For the text-containing cell, return its midpoint in [X, Y] coordinate format. 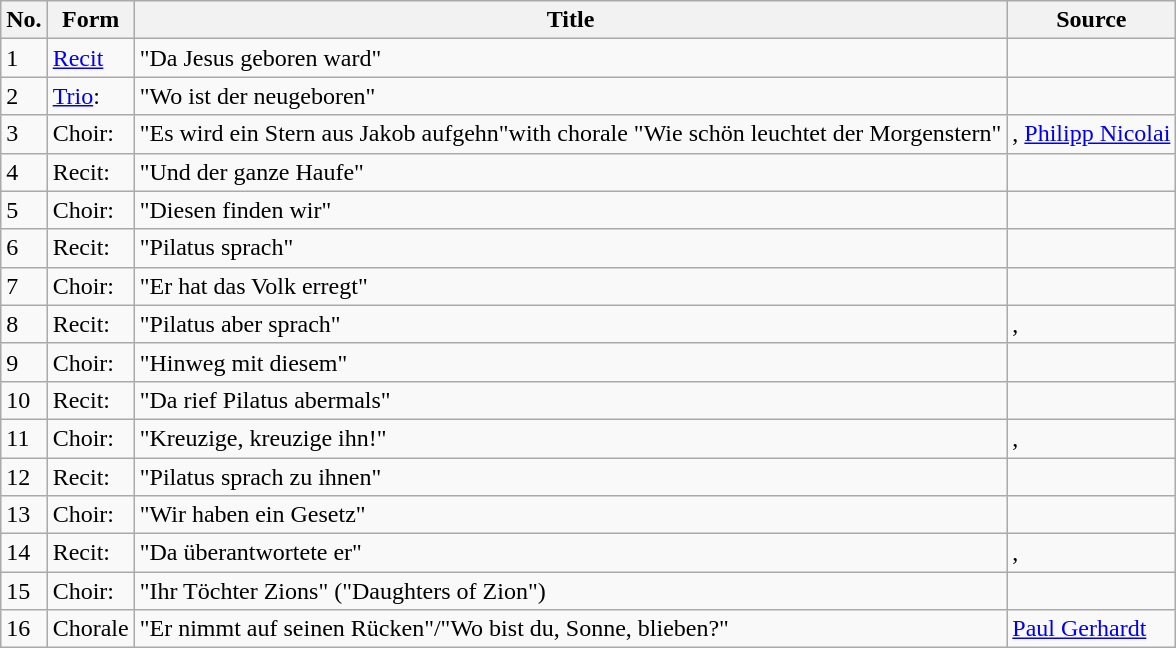
13 [24, 515]
Form [90, 20]
"Da rief Pilatus abermals" [570, 400]
"Da Jesus geboren ward" [570, 58]
No. [24, 20]
14 [24, 553]
5 [24, 210]
Title [570, 20]
15 [24, 591]
11 [24, 438]
"Da überantwortete er" [570, 553]
Trio: [90, 96]
2 [24, 96]
"Es wird ein Stern aus Jakob aufgehn"with chorale "Wie schön leuchtet der Morgenstern" [570, 134]
Recit [90, 58]
Paul Gerhardt [1092, 629]
"Ihr Töchter Zions" ("Daughters of Zion") [570, 591]
Source [1092, 20]
"Pilatus sprach" [570, 248]
4 [24, 172]
1 [24, 58]
"Er nimmt auf seinen Rücken"/"Wo bist du, Sonne, blieben?" [570, 629]
, Philipp Nicolai [1092, 134]
"Hinweg mit diesem" [570, 362]
12 [24, 477]
8 [24, 324]
"Pilatus aber sprach" [570, 324]
"Kreuzige, kreuzige ihn!" [570, 438]
16 [24, 629]
10 [24, 400]
"Und der ganze Haufe" [570, 172]
7 [24, 286]
6 [24, 248]
"Wo ist der neugeboren" [570, 96]
"Wir haben ein Gesetz" [570, 515]
"Diesen finden wir" [570, 210]
"Er hat das Volk erregt" [570, 286]
3 [24, 134]
"Pilatus sprach zu ihnen" [570, 477]
9 [24, 362]
Chorale [90, 629]
